Return [X, Y] of the center of cell containing provided text 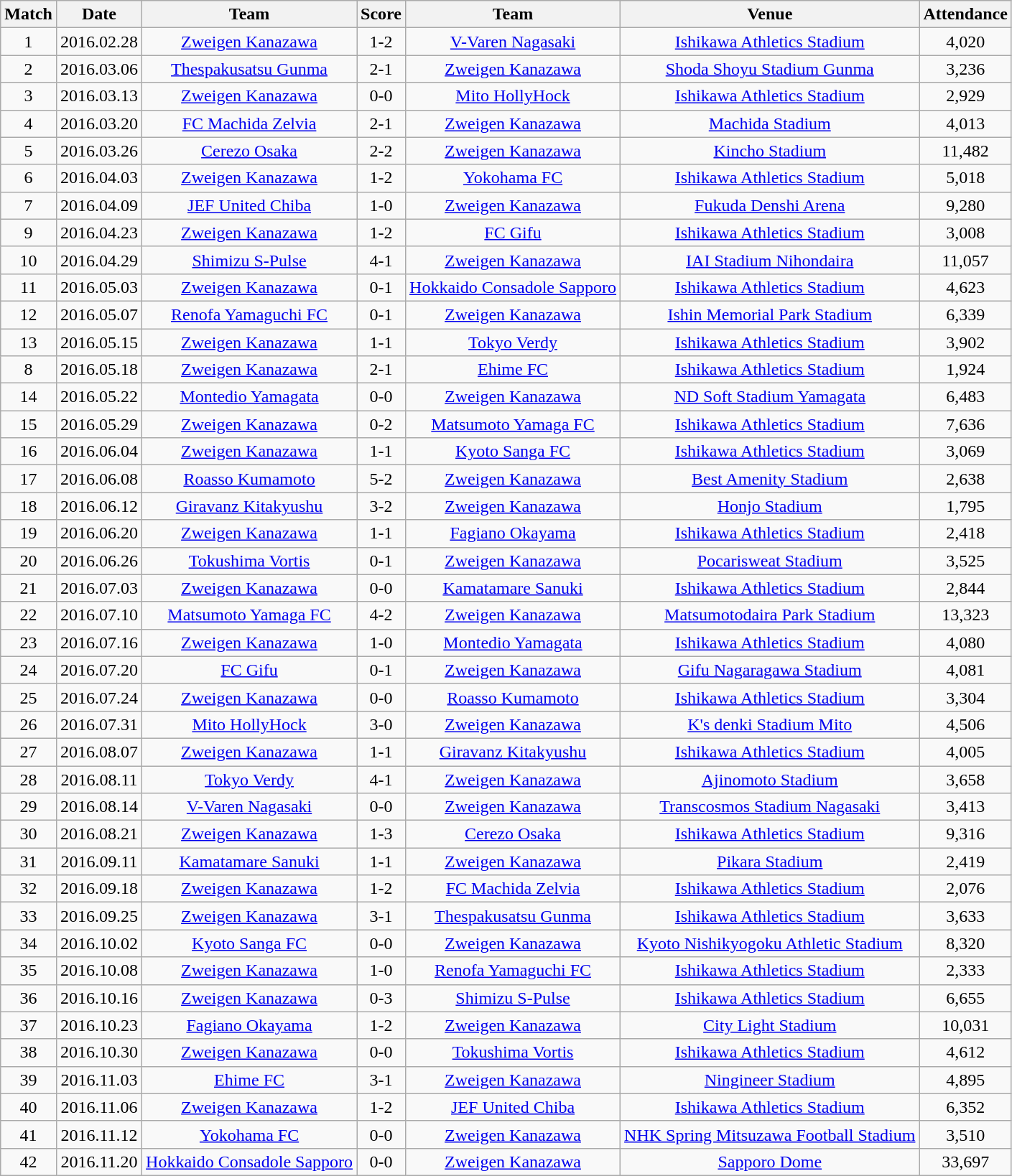
3 [29, 96]
2016.10.16 [99, 998]
2016.06.04 [99, 452]
18 [29, 506]
4,506 [965, 724]
2016.05.07 [99, 314]
23 [29, 643]
26 [29, 724]
11,057 [965, 260]
2,638 [965, 479]
4,081 [965, 670]
32 [29, 889]
Matsumotodaira Park Stadium [770, 615]
20 [29, 561]
2016.03.26 [99, 151]
4,612 [965, 1053]
2016.03.06 [99, 69]
3-0 [381, 724]
3,008 [965, 233]
Gifu Nagaragawa Stadium [770, 670]
Attendance [965, 14]
4-2 [381, 615]
6,352 [965, 1107]
Score [381, 14]
4,005 [965, 752]
33,697 [965, 1162]
2016.05.15 [99, 342]
3,304 [965, 697]
39 [29, 1080]
41 [29, 1134]
9 [29, 233]
19 [29, 533]
2016.07.16 [99, 643]
2016.08.07 [99, 752]
2016.05.03 [99, 287]
Fukuda Denshi Arena [770, 205]
2016.06.20 [99, 533]
NHK Spring Mitsuzawa Football Stadium [770, 1134]
28 [29, 779]
10 [29, 260]
3,510 [965, 1134]
36 [29, 998]
3,236 [965, 69]
Best Amenity Stadium [770, 479]
3,658 [965, 779]
6,655 [965, 998]
0-2 [381, 424]
31 [29, 862]
4,020 [965, 42]
2016.05.29 [99, 424]
4,623 [965, 287]
2016.10.08 [99, 971]
35 [29, 971]
2016.09.25 [99, 916]
2016.02.28 [99, 42]
22 [29, 615]
ND Soft Stadium Yamagata [770, 397]
4 [29, 123]
2016.07.03 [99, 588]
7 [29, 205]
21 [29, 588]
3,633 [965, 916]
2016.04.09 [99, 205]
2016.11.06 [99, 1107]
40 [29, 1107]
2016.05.18 [99, 370]
13,323 [965, 615]
4,013 [965, 123]
2016.08.11 [99, 779]
Ningineer Stadium [770, 1080]
12 [29, 314]
13 [29, 342]
34 [29, 943]
11,482 [965, 151]
Kincho Stadium [770, 151]
2016.11.03 [99, 1080]
2-2 [381, 151]
K's denki Stadium Mito [770, 724]
17 [29, 479]
29 [29, 807]
2,419 [965, 862]
2016.06.12 [99, 506]
11 [29, 287]
2016.06.26 [99, 561]
Ajinomoto Stadium [770, 779]
9,280 [965, 205]
4,895 [965, 1080]
15 [29, 424]
24 [29, 670]
8,320 [965, 943]
2 [29, 69]
2016.05.22 [99, 397]
2,418 [965, 533]
8 [29, 370]
3,902 [965, 342]
2016.10.02 [99, 943]
3,413 [965, 807]
IAI Stadium Nihondaira [770, 260]
5-2 [381, 479]
7,636 [965, 424]
6,339 [965, 314]
1,924 [965, 370]
30 [29, 834]
City Light Stadium [770, 1025]
Venue [770, 14]
Machida Stadium [770, 123]
2016.10.30 [99, 1053]
2016.03.13 [99, 96]
2,333 [965, 971]
2,929 [965, 96]
2016.04.23 [99, 233]
2016.10.23 [99, 1025]
3,525 [965, 561]
5 [29, 151]
Pikara Stadium [770, 862]
1-3 [381, 834]
2016.09.18 [99, 889]
Ishin Memorial Park Stadium [770, 314]
42 [29, 1162]
27 [29, 752]
0-3 [381, 998]
2016.03.20 [99, 123]
2016.06.08 [99, 479]
2016.04.29 [99, 260]
3-2 [381, 506]
Date [99, 14]
3,069 [965, 452]
2016.04.03 [99, 178]
16 [29, 452]
Kyoto Nishikyogoku Athletic Stadium [770, 943]
2,844 [965, 588]
Match [29, 14]
2016.07.10 [99, 615]
Transcosmos Stadium Nagasaki [770, 807]
10,031 [965, 1025]
2016.08.21 [99, 834]
1,795 [965, 506]
Pocarisweat Stadium [770, 561]
2016.07.24 [99, 697]
6 [29, 178]
33 [29, 916]
2016.11.12 [99, 1134]
9,316 [965, 834]
2,076 [965, 889]
5,018 [965, 178]
2016.09.11 [99, 862]
6,483 [965, 397]
14 [29, 397]
38 [29, 1053]
4,080 [965, 643]
2016.07.20 [99, 670]
1 [29, 42]
2016.07.31 [99, 724]
25 [29, 697]
Honjo Stadium [770, 506]
Shoda Shoyu Stadium Gunma [770, 69]
Sapporo Dome [770, 1162]
2016.11.20 [99, 1162]
37 [29, 1025]
2016.08.14 [99, 807]
